Output the (X, Y) coordinate of the center of the cell containing the given text.  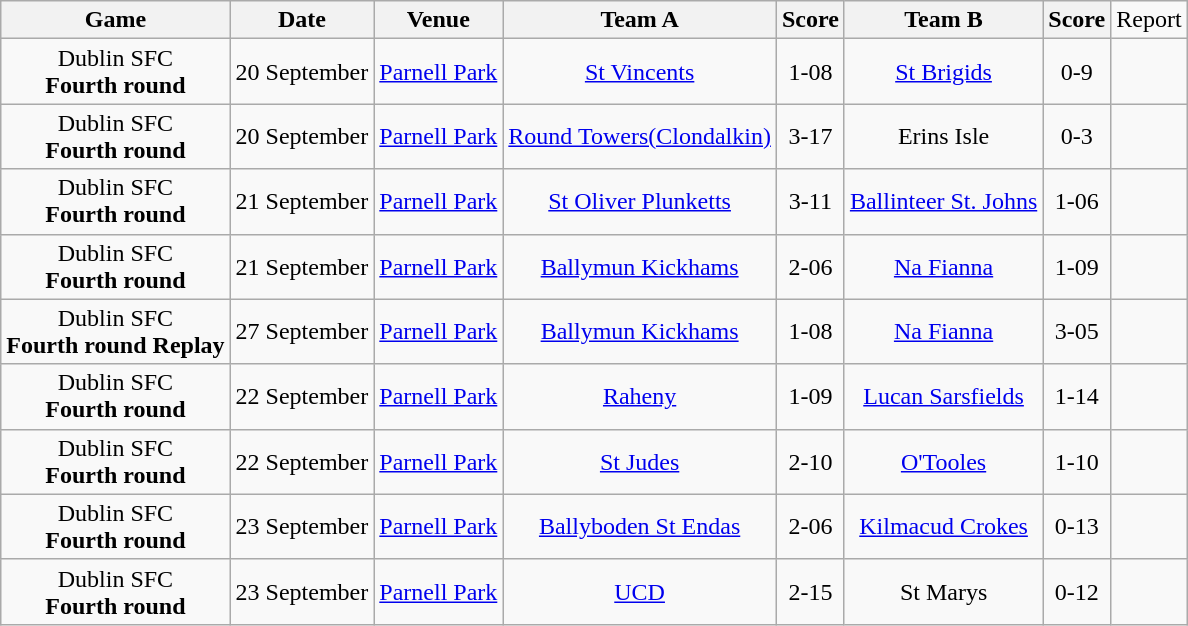
3-05 (1077, 332)
St Marys (943, 592)
Report (1149, 20)
Lucan Sarsfields (943, 396)
Dublin SFCFourth round Replay (116, 332)
Erins Isle (943, 136)
St Vincents (640, 72)
1-14 (1077, 396)
0-12 (1077, 592)
Ballinteer St. Johns (943, 202)
Raheny (640, 396)
Ballyboden St Endas (640, 526)
3-17 (810, 136)
0-9 (1077, 72)
St Judes (640, 462)
2-15 (810, 592)
Game (116, 20)
Date (302, 20)
Round Towers(Clondalkin) (640, 136)
Team B (943, 20)
O'Tooles (943, 462)
St Oliver Plunketts (640, 202)
0-13 (1077, 526)
3-11 (810, 202)
27 September (302, 332)
0-3 (1077, 136)
2-10 (810, 462)
UCD (640, 592)
1-06 (1077, 202)
Kilmacud Crokes (943, 526)
1-10 (1077, 462)
Team A (640, 20)
Venue (438, 20)
St Brigids (943, 72)
